From the cell containing the given text, extract its center point as (x, y) coordinate. 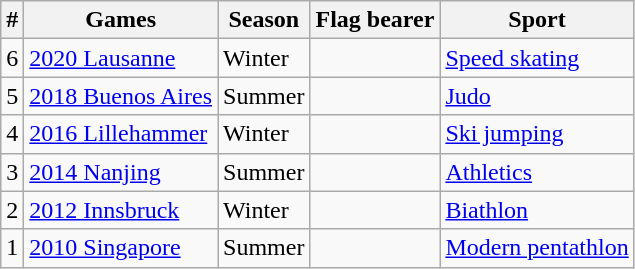
1 (12, 248)
Flag bearer (375, 20)
Speed skating (537, 58)
# (12, 20)
2010 Singapore (121, 248)
Season (264, 20)
3 (12, 172)
5 (12, 96)
2012 Innsbruck (121, 210)
Judo (537, 96)
Ski jumping (537, 134)
2 (12, 210)
2018 Buenos Aires (121, 96)
2016 Lillehammer (121, 134)
2020 Lausanne (121, 58)
2014 Nanjing (121, 172)
Biathlon (537, 210)
4 (12, 134)
Modern pentathlon (537, 248)
Games (121, 20)
6 (12, 58)
Athletics (537, 172)
Sport (537, 20)
